Return the (X, Y) coordinate for the center point of the cell that contains the specified text.  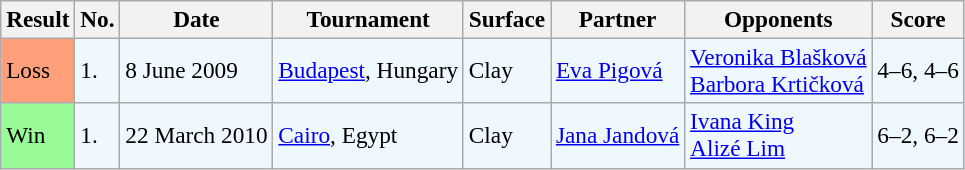
Date (196, 19)
Partner (617, 19)
Jana Jandová (617, 136)
8 June 2009 (196, 70)
Tournament (368, 19)
No. (98, 19)
4–6, 4–6 (918, 70)
Cairo, Egypt (368, 136)
Score (918, 19)
22 March 2010 (196, 136)
Eva Pigová (617, 70)
Result (38, 19)
Ivana King Alizé Lim (778, 136)
Surface (506, 19)
Budapest, Hungary (368, 70)
Veronika Blašková Barbora Krtičková (778, 70)
Loss (38, 70)
6–2, 6–2 (918, 136)
Win (38, 136)
Opponents (778, 19)
